Scan for the cell matching the given text and deliver its [X, Y] coordinate at center. 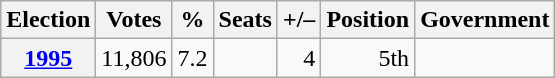
Seats [245, 20]
1995 [48, 58]
Election [48, 20]
Government [485, 20]
+/– [298, 20]
11,806 [134, 58]
5th [368, 58]
7.2 [192, 58]
Position [368, 20]
4 [298, 58]
Votes [134, 20]
% [192, 20]
